From the cell containing the given text, extract its center point as (X, Y) coordinate. 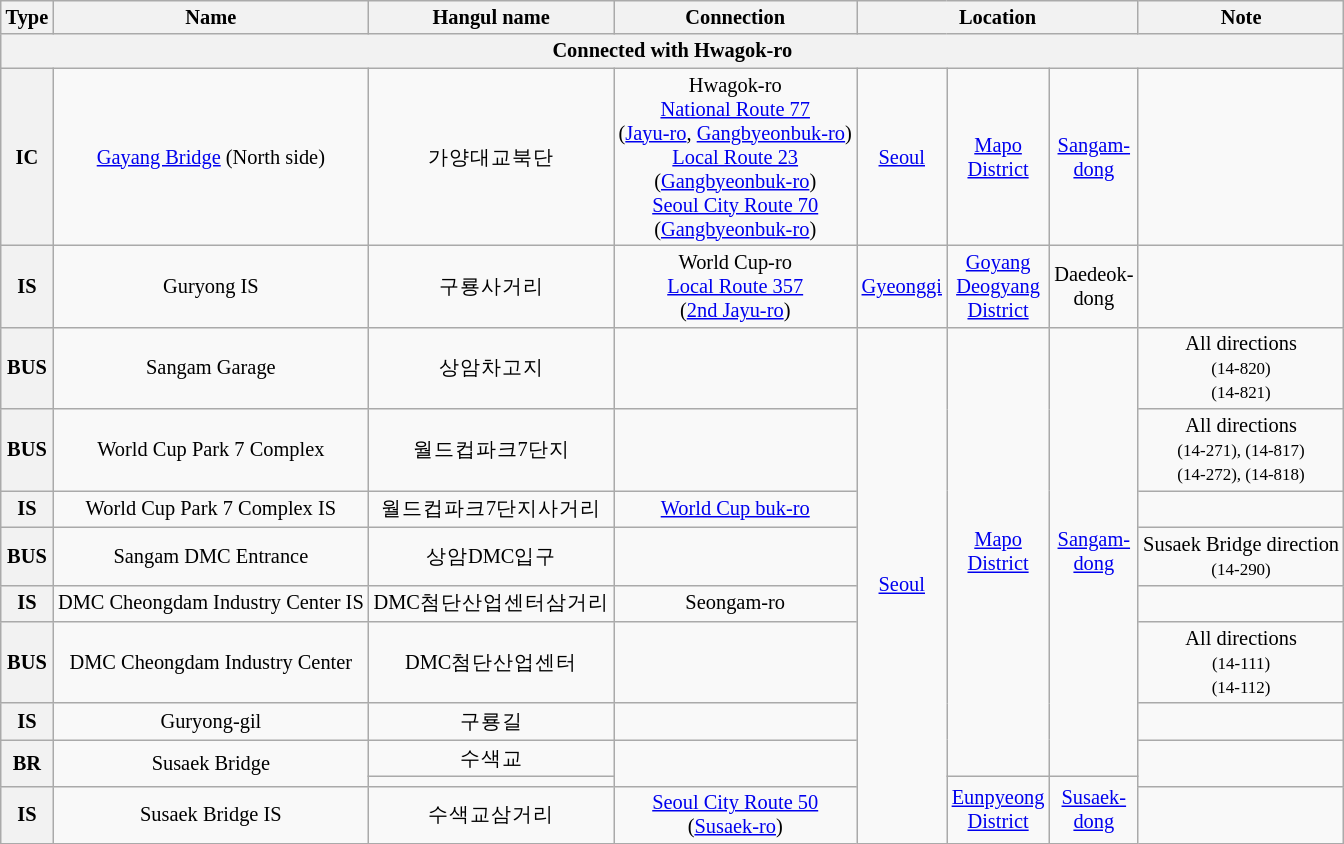
DMC Cheongdam Industry Center (210, 662)
월드컵파크7단지 (492, 450)
Gayang Bridge (North side) (210, 157)
All directions(14-820)(14-821) (1241, 368)
Susaek Bridge direction(14-290) (1241, 556)
Susaek-dong (1094, 810)
Sangam Garage (210, 368)
World Cup Park 7 Complex (210, 450)
World Cup buk-ro (736, 508)
Daedeok-dong (1094, 286)
Seongam-ro (736, 604)
BR (27, 763)
Hangul name (492, 17)
Seoul City Route 50(Susaek-ro) (736, 815)
Note (1241, 17)
월드컵파크7단지사거리 (492, 508)
상암차고지 (492, 368)
IC (27, 157)
World Cup Park 7 Complex IS (210, 508)
DMC첨단산업센터 (492, 662)
DMC첨단산업센터삼거리 (492, 604)
Eunpyeong District (998, 810)
Type (27, 17)
Susaek Bridge (210, 763)
구룡사거리 (492, 286)
Connection (736, 17)
All directions(14-111)(14-112) (1241, 662)
Sangam DMC Entrance (210, 556)
Gyeonggi (902, 286)
상암DMC입구 (492, 556)
Hwagok-roNational Route 77(Jayu-ro, Gangbyeonbuk-ro)Local Route 23(Gangbyeonbuk-ro)Seoul City Route 70(Gangbyeonbuk-ro) (736, 157)
Guryong IS (210, 286)
수색교 (492, 758)
Name (210, 17)
Location (998, 17)
구룡길 (492, 722)
가양대교북단 (492, 157)
Goyang Deogyang District (998, 286)
DMC Cheongdam Industry Center IS (210, 604)
Connected with Hwagok-ro (672, 51)
Guryong-gil (210, 722)
Susaek Bridge IS (210, 815)
수색교삼거리 (492, 815)
All directions(14-271), (14-817)(14-272), (14-818) (1241, 450)
World Cup-roLocal Route 357(2nd Jayu-ro) (736, 286)
